Detect which cell encompasses the target text, then output its [x, y] center coordinate. 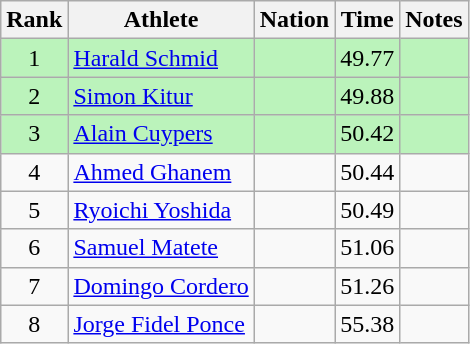
2 [34, 96]
Ryoichi Yoshida [161, 210]
6 [34, 248]
Time [368, 20]
8 [34, 324]
49.77 [368, 58]
3 [34, 134]
50.42 [368, 134]
Simon Kitur [161, 96]
50.49 [368, 210]
1 [34, 58]
Notes [434, 20]
Ahmed Ghanem [161, 172]
49.88 [368, 96]
Athlete [161, 20]
51.26 [368, 286]
Harald Schmid [161, 58]
5 [34, 210]
7 [34, 286]
Alain Cuypers [161, 134]
55.38 [368, 324]
Jorge Fidel Ponce [161, 324]
4 [34, 172]
Domingo Cordero [161, 286]
51.06 [368, 248]
Nation [294, 20]
Samuel Matete [161, 248]
50.44 [368, 172]
Rank [34, 20]
